Identify which cell holds the provided text, then report its (X, Y) central coordinate. 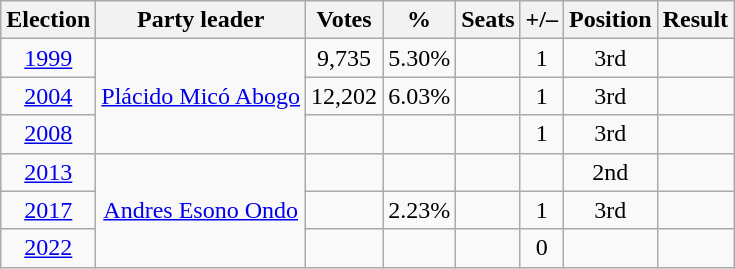
2.23% (420, 210)
% (420, 20)
9,735 (344, 58)
Andres Esono Ondo (201, 210)
1999 (48, 58)
2017 (48, 210)
Plácido Micó Abogo (201, 96)
Position (610, 20)
Votes (344, 20)
Result (695, 20)
2nd (610, 172)
2004 (48, 96)
12,202 (344, 96)
Party leader (201, 20)
Seats (488, 20)
+/– (542, 20)
2022 (48, 248)
0 (542, 248)
5.30% (420, 58)
2008 (48, 134)
2013 (48, 172)
Election (48, 20)
6.03% (420, 96)
